Search for the cell housing the specified text and yield its (x, y) center coordinate. 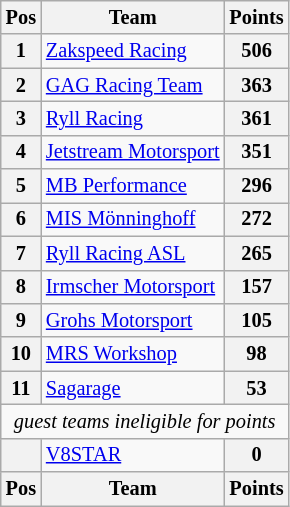
Zakspeed Racing (133, 51)
1 (21, 51)
5 (21, 186)
98 (257, 354)
272 (257, 219)
GAG Racing Team (133, 85)
8 (21, 287)
Sagarage (133, 388)
Ryll Racing (133, 118)
3 (21, 118)
363 (257, 85)
Irmscher Motorsport (133, 287)
V8STAR (133, 455)
506 (257, 51)
guest teams ineligible for points (145, 421)
105 (257, 320)
6 (21, 219)
265 (257, 253)
9 (21, 320)
MIS Mönninghoff (133, 219)
2 (21, 85)
296 (257, 186)
361 (257, 118)
4 (21, 152)
11 (21, 388)
0 (257, 455)
MRS Workshop (133, 354)
157 (257, 287)
Grohs Motorsport (133, 320)
Ryll Racing ASL (133, 253)
351 (257, 152)
Jetstream Motorsport (133, 152)
7 (21, 253)
53 (257, 388)
MB Performance (133, 186)
10 (21, 354)
